Extract the [X, Y] coordinate from the center of the cell holding the provided text.  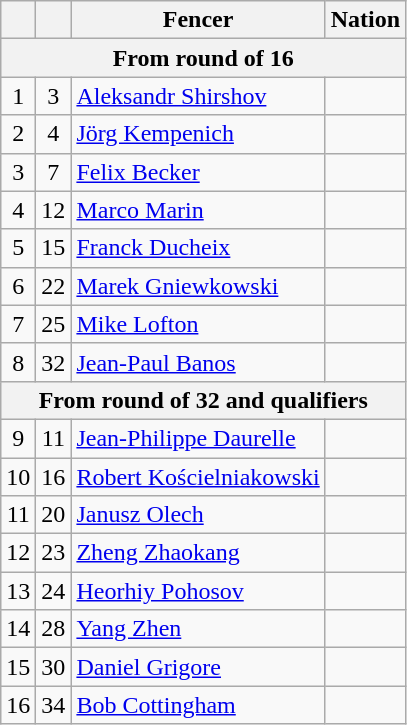
Daniel Grigore [198, 667]
Heorhiy Pohosov [198, 591]
Jörg Kempenich [198, 134]
Jean-Philippe Daurelle [198, 438]
10 [18, 477]
2 [18, 134]
From round of 16 [204, 58]
24 [54, 591]
23 [54, 553]
Zheng Zhaokang [198, 553]
Janusz Olech [198, 515]
28 [54, 629]
22 [54, 286]
Jean-Paul Banos [198, 362]
20 [54, 515]
Mike Lofton [198, 324]
From round of 32 and qualifiers [204, 400]
34 [54, 705]
Aleksandr Shirshov [198, 96]
14 [18, 629]
5 [18, 248]
Yang Zhen [198, 629]
Nation [365, 20]
9 [18, 438]
Robert Kościelniakowski [198, 477]
1 [18, 96]
Franck Ducheix [198, 248]
Bob Cottingham [198, 705]
Fencer [198, 20]
32 [54, 362]
Marek Gniewkowski [198, 286]
6 [18, 286]
25 [54, 324]
8 [18, 362]
30 [54, 667]
Felix Becker [198, 172]
Marco Marin [198, 210]
13 [18, 591]
